Return the (X, Y) coordinate for the center point of the cell that contains the specified text.  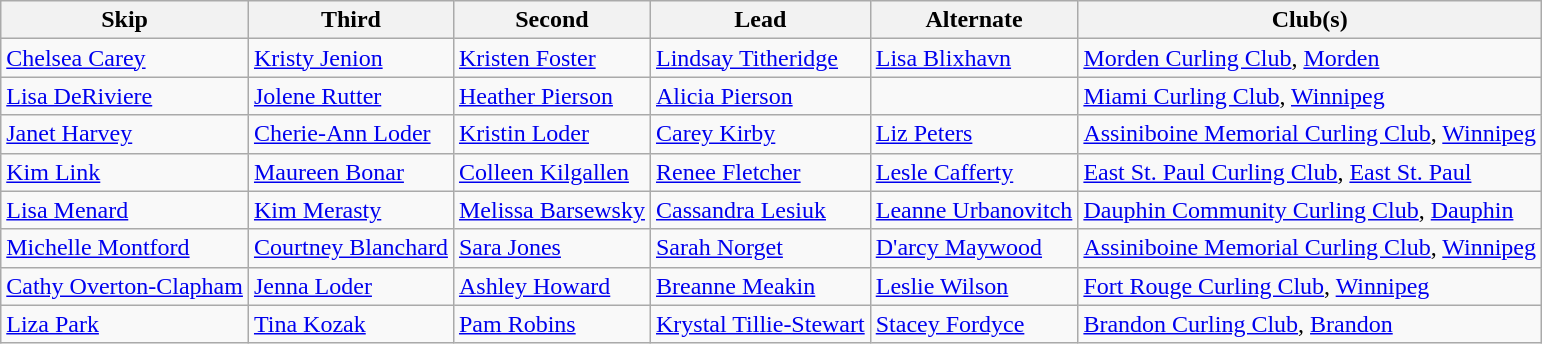
Jolene Rutter (350, 96)
Cathy Overton-Clapham (125, 286)
Kim Link (125, 172)
Lead (760, 20)
Maureen Bonar (350, 172)
Kim Merasty (350, 210)
East St. Paul Curling Club, East St. Paul (1310, 172)
Breanne Meakin (760, 286)
Liz Peters (974, 134)
Renee Fletcher (760, 172)
Brandon Curling Club, Brandon (1310, 324)
Sarah Norget (760, 248)
Tina Kozak (350, 324)
Alternate (974, 20)
Cherie-Ann Loder (350, 134)
Leanne Urbanovitch (974, 210)
Fort Rouge Curling Club, Winnipeg (1310, 286)
Skip (125, 20)
Cassandra Lesiuk (760, 210)
Club(s) (1310, 20)
Carey Kirby (760, 134)
Lesle Cafferty (974, 172)
Third (350, 20)
Miami Curling Club, Winnipeg (1310, 96)
Lindsay Titheridge (760, 58)
Ashley Howard (552, 286)
Courtney Blanchard (350, 248)
Stacey Fordyce (974, 324)
Dauphin Community Curling Club, Dauphin (1310, 210)
Second (552, 20)
Heather Pierson (552, 96)
Janet Harvey (125, 134)
Colleen Kilgallen (552, 172)
Morden Curling Club, Morden (1310, 58)
Jenna Loder (350, 286)
D'arcy Maywood (974, 248)
Lisa Menard (125, 210)
Lisa Blixhavn (974, 58)
Liza Park (125, 324)
Alicia Pierson (760, 96)
Sara Jones (552, 248)
Michelle Montford (125, 248)
Kristin Loder (552, 134)
Chelsea Carey (125, 58)
Leslie Wilson (974, 286)
Krystal Tillie-Stewart (760, 324)
Melissa Barsewsky (552, 210)
Pam Robins (552, 324)
Kristy Jenion (350, 58)
Kristen Foster (552, 58)
Lisa DeRiviere (125, 96)
